Locate the cell with the specified text and output its (x, y) center coordinate. 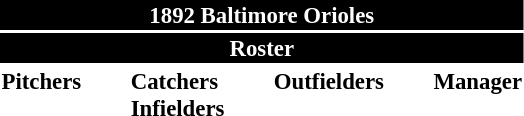
Roster (262, 48)
1892 Baltimore Orioles (262, 15)
